Identify which cell holds the provided text, then report its [X, Y] central coordinate. 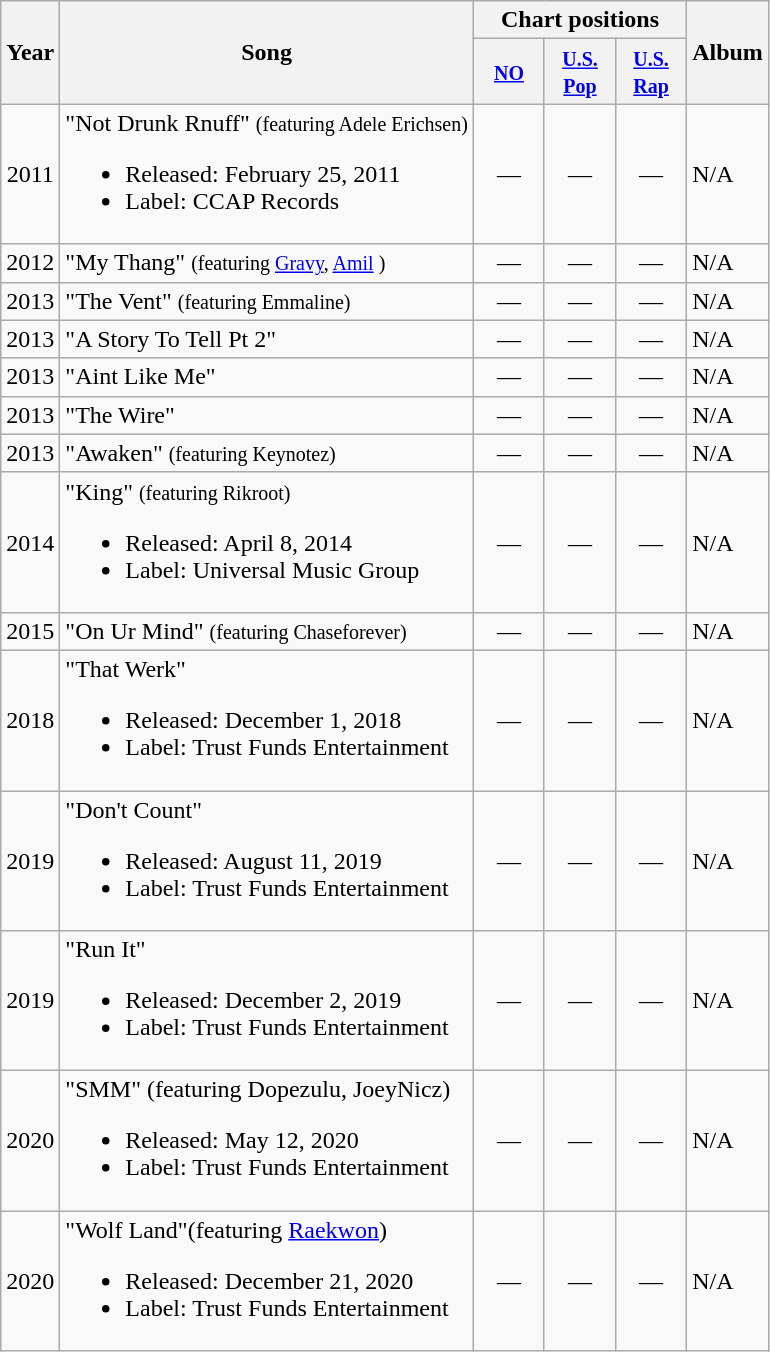
"Not Drunk Rnuff" (featuring Adele Erichsen)Released: February 25, 2011Label: CCAP Records [267, 174]
"King" (featuring Rikroot)Released: April 8, 2014Label: Universal Music Group [267, 542]
"A Story To Tell Pt 2" [267, 339]
"Wolf Land"(featuring Raekwon) Released: December 21, 2020Label: Trust Funds Entertainment [267, 1281]
Album [728, 52]
"That Werk" Released: December 1, 2018Label: Trust Funds Entertainment [267, 720]
2011 [30, 174]
"Awaken" (featuring Keynotez) [267, 453]
NO [508, 72]
"My Thang" (featuring Gravy, Amil ) [267, 263]
U.S. Rap [652, 72]
"Run It" Released: December 2, 2019Label: Trust Funds Entertainment [267, 1001]
Song [267, 52]
"Aint Like Me" [267, 377]
"SMM" (featuring Dopezulu, JoeyNicz) Released: May 12, 2020Label: Trust Funds Entertainment [267, 1141]
2018 [30, 720]
"On Ur Mind" (featuring Chaseforever) [267, 631]
2014 [30, 542]
"Don't Count" Released: August 11, 2019Label: Trust Funds Entertainment [267, 860]
Year [30, 52]
Chart positions [580, 20]
U.S. Pop [580, 72]
2012 [30, 263]
"The Wire" [267, 415]
2015 [30, 631]
"The Vent" (featuring Emmaline) [267, 301]
